Return (x, y) of the center of cell containing provided text 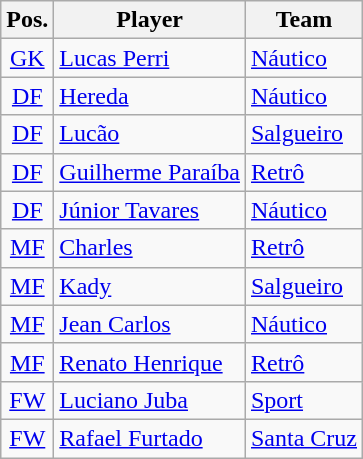
Luciano Juba (150, 400)
Sport (304, 400)
Pos. (28, 20)
Player (150, 20)
Charles (150, 248)
Lucas Perri (150, 58)
Lucão (150, 134)
Rafael Furtado (150, 438)
Júnior Tavares (150, 210)
Kady (150, 286)
Guilherme Paraíba (150, 172)
Jean Carlos (150, 324)
GK (28, 58)
Hereda (150, 96)
Santa Cruz (304, 438)
Renato Henrique (150, 362)
Team (304, 20)
